Identify which cell holds the provided text, then report its [x, y] central coordinate. 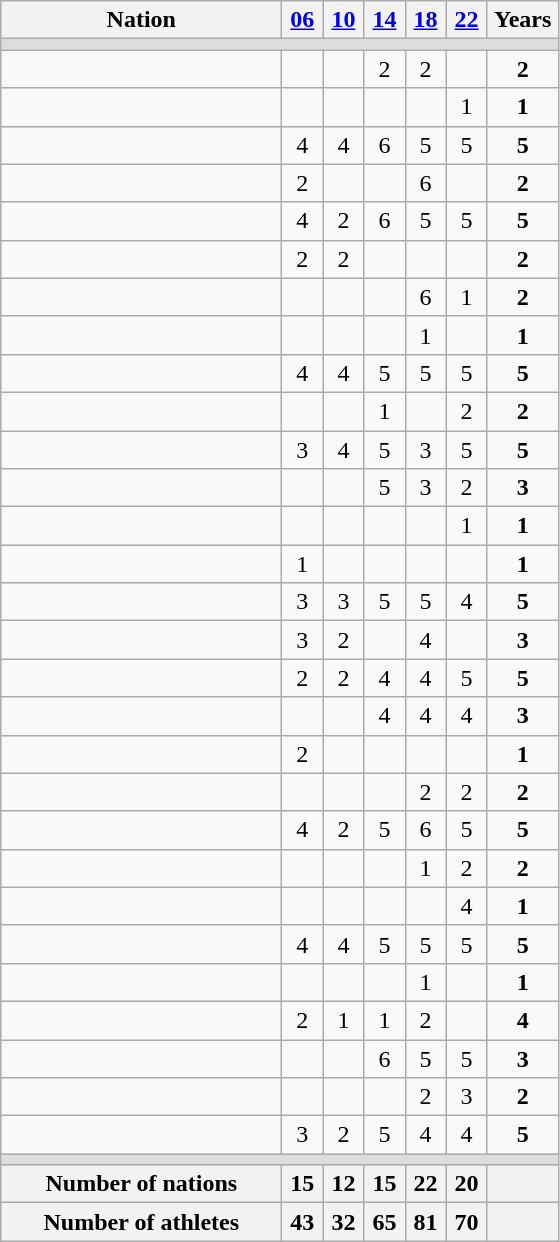
Number of athletes [142, 1222]
06 [302, 20]
65 [384, 1222]
18 [426, 20]
10 [344, 20]
32 [344, 1222]
12 [344, 1184]
70 [466, 1222]
Years [522, 20]
43 [302, 1222]
Nation [142, 20]
20 [466, 1184]
14 [384, 20]
81 [426, 1222]
Number of nations [142, 1184]
